Provide the (x, y) coordinate of the cell's center where the given text is located.  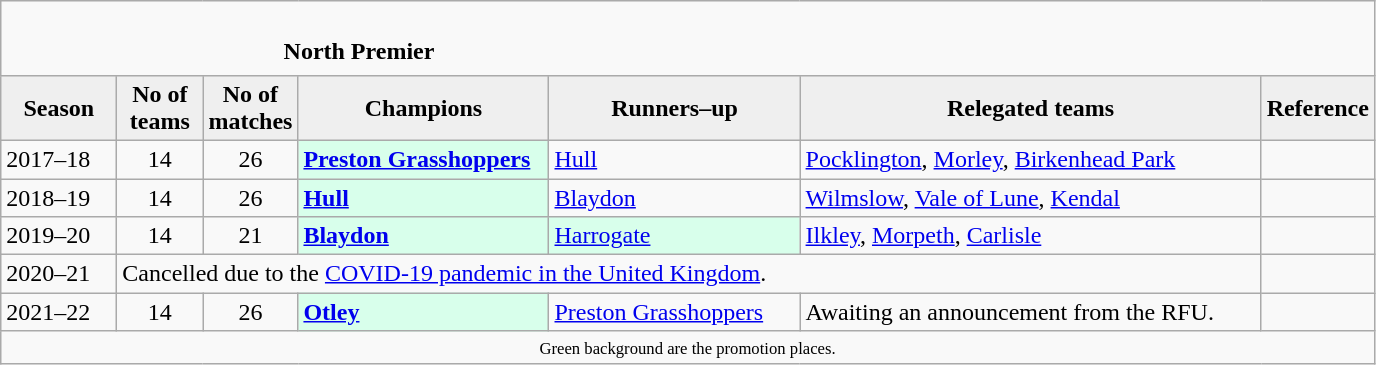
No of matches (250, 108)
Pocklington, Morley, Birkenhead Park (1030, 159)
Relegated teams (1030, 108)
Wilmslow, Vale of Lune, Kendal (1030, 197)
21 (250, 236)
2021–22 (59, 312)
Harrogate (674, 236)
Green background are the promotion places. (688, 348)
Reference (1318, 108)
Season (59, 108)
Cancelled due to the COVID-19 pandemic in the United Kingdom. (689, 274)
2019–20 (59, 236)
No of teams (160, 108)
2018–19 (59, 197)
Runners–up (674, 108)
Awaiting an announcement from the RFU. (1030, 312)
2017–18 (59, 159)
Otley (424, 312)
Ilkley, Morpeth, Carlisle (1030, 236)
Champions (424, 108)
2020–21 (59, 274)
